For the text-containing cell, return its midpoint in (x, y) coordinate format. 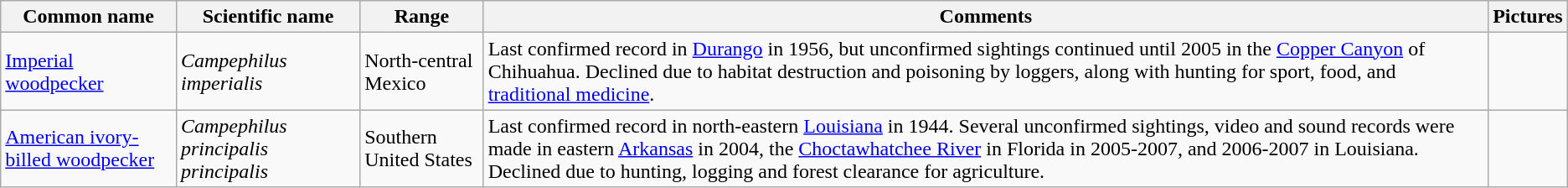
Campephilus principalis principalis (268, 149)
Common name (89, 17)
Range (422, 17)
Pictures (1528, 17)
Campephilus imperialis (268, 71)
Imperial woodpecker (89, 71)
Comments (985, 17)
Scientific name (268, 17)
North-central Mexico (422, 71)
American ivory-billed woodpecker (89, 149)
Southern United States (422, 149)
